Locate the cell with the specified text and output its (X, Y) center coordinate. 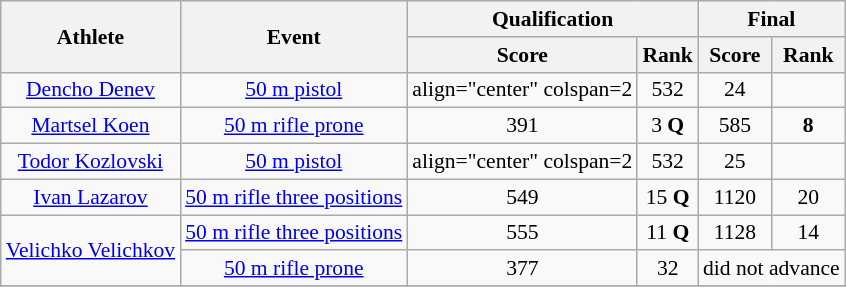
Dencho Denev (90, 90)
20 (808, 197)
585 (735, 126)
1128 (735, 233)
Final (772, 19)
Event (294, 36)
14 (808, 233)
11 Q (668, 233)
555 (522, 233)
did not advance (772, 269)
Velichko Velichkov (90, 250)
8 (808, 126)
Martsel Koen (90, 126)
25 (735, 162)
3 Q (668, 126)
Ivan Lazarov (90, 197)
Todor Kozlovski (90, 162)
Athlete (90, 36)
32 (668, 269)
24 (735, 90)
377 (522, 269)
549 (522, 197)
Qualification (552, 19)
1120 (735, 197)
391 (522, 126)
15 Q (668, 197)
